Identify which cell holds the provided text, then report its (x, y) central coordinate. 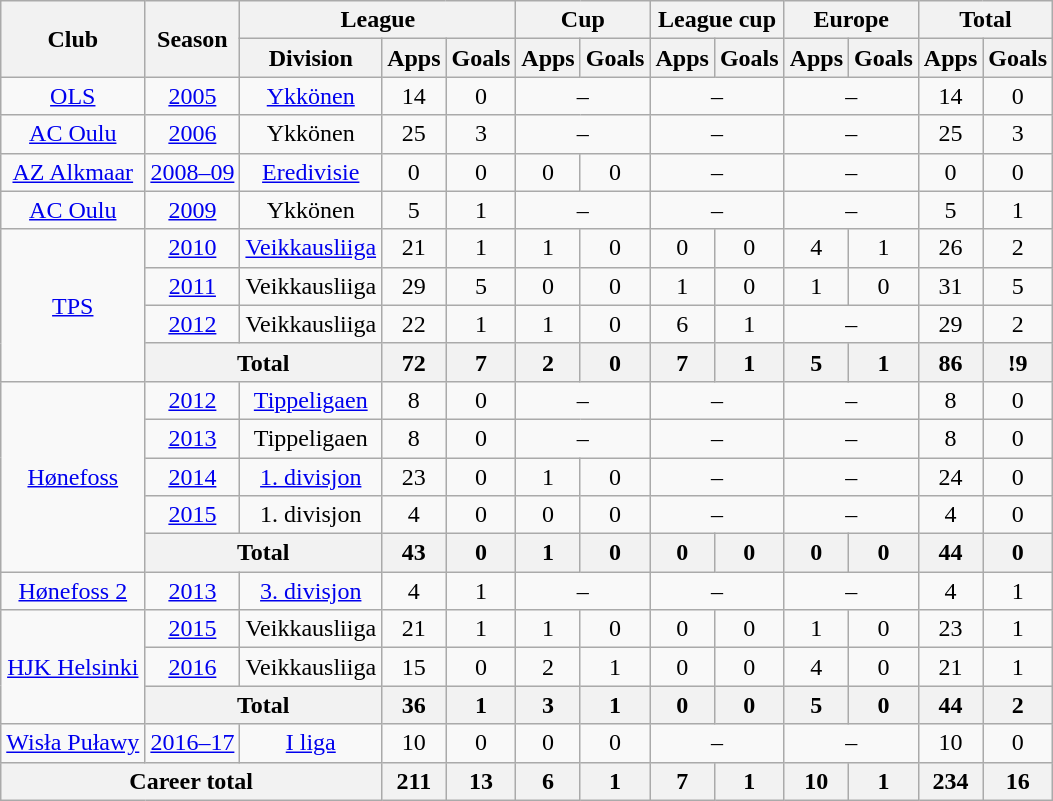
Career total (192, 781)
2014 (192, 477)
211 (414, 781)
2016 (192, 667)
24 (950, 477)
26 (950, 248)
Hønefoss 2 (73, 591)
2005 (192, 96)
Season (192, 39)
TPS (73, 305)
Division (311, 58)
86 (950, 362)
2016–17 (192, 743)
Club (73, 39)
League cup (717, 20)
3. divisjon (311, 591)
43 (414, 553)
Wisła Puławy (73, 743)
13 (481, 781)
2010 (192, 248)
OLS (73, 96)
31 (950, 286)
Eredivisie (311, 172)
Europe (851, 20)
2008–09 (192, 172)
234 (950, 781)
16 (1018, 781)
AZ Alkmaar (73, 172)
22 (414, 324)
HJK Helsinki (73, 667)
2006 (192, 134)
!9 (1018, 362)
Cup (583, 20)
I liga (311, 743)
Hønefoss (73, 476)
15 (414, 667)
2011 (192, 286)
2009 (192, 210)
League (378, 20)
72 (414, 362)
36 (414, 705)
